Locate the cell with the specified text and output its (x, y) center coordinate. 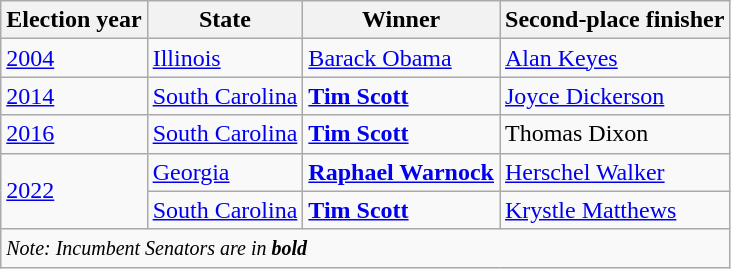
State (225, 20)
2016 (74, 134)
Winner (402, 20)
Joyce Dickerson (615, 96)
Herschel Walker (615, 172)
2022 (74, 191)
Second-place finisher (615, 20)
Note: Incumbent Senators are in bold (366, 248)
Election year (74, 20)
Georgia (225, 172)
2014 (74, 96)
Krystle Matthews (615, 210)
Thomas Dixon (615, 134)
Alan Keyes (615, 58)
2004 (74, 58)
Barack Obama (402, 58)
Illinois (225, 58)
Raphael Warnock (402, 172)
